Find where the given text appears and provide that cell's center as (X, Y) coordinate. 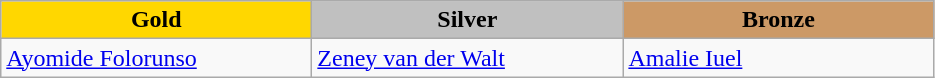
Ayomide Folorunso (156, 58)
Zeney van der Walt (468, 58)
Amalie Iuel (778, 58)
Silver (468, 20)
Bronze (778, 20)
Gold (156, 20)
